Capture the cell that displays the provided text and extract its [x, y] central coordinate. 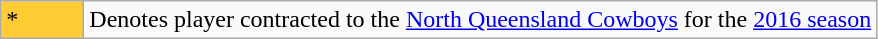
Denotes player contracted to the North Queensland Cowboys for the 2016 season [480, 20]
* [42, 20]
